Return [x, y] of the center of cell containing provided text 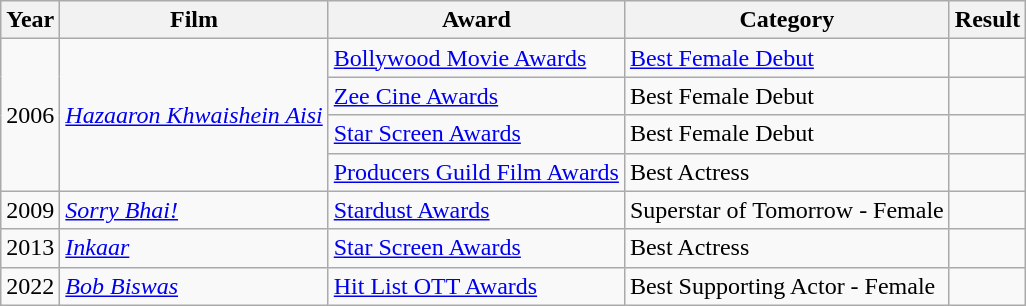
2013 [30, 248]
Best Supporting Actor - Female [786, 286]
Superstar of Tomorrow - Female [786, 210]
Category [786, 20]
Hazaaron Khwaishein Aisi [194, 115]
Film [194, 20]
Year [30, 20]
Zee Cine Awards [476, 96]
Inkaar [194, 248]
2022 [30, 286]
Hit List OTT Awards [476, 286]
2006 [30, 115]
Stardust Awards [476, 210]
2009 [30, 210]
Sorry Bhai! [194, 210]
Award [476, 20]
Bob Biswas [194, 286]
Bollywood Movie Awards [476, 58]
Producers Guild Film Awards [476, 172]
Result [987, 20]
